Pinpoint the cell where the given text exists, returning its (X, Y) midpoint coordinate. 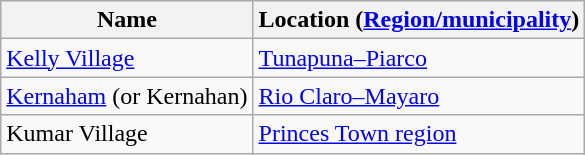
Princes Town region (419, 134)
Location (Region/municipality) (419, 20)
Name (127, 20)
Tunapuna–Piarco (419, 58)
Kumar Village (127, 134)
Kelly Village (127, 58)
Rio Claro–Mayaro (419, 96)
Kernaham (or Kernahan) (127, 96)
